Output the (x, y) coordinate of the center of the cell containing the given text.  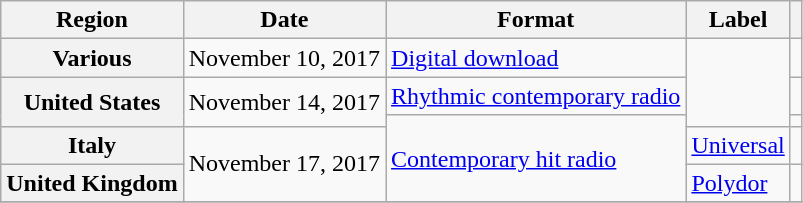
Digital download (536, 58)
United Kingdom (92, 183)
Region (92, 20)
Universal (738, 145)
November 10, 2017 (284, 58)
United States (92, 102)
Format (536, 20)
November 17, 2017 (284, 164)
Date (284, 20)
Rhythmic contemporary radio (536, 96)
Label (738, 20)
Italy (92, 145)
Various (92, 58)
Contemporary hit radio (536, 158)
November 14, 2017 (284, 102)
Polydor (738, 183)
